For the text-containing cell, return its midpoint in [x, y] coordinate format. 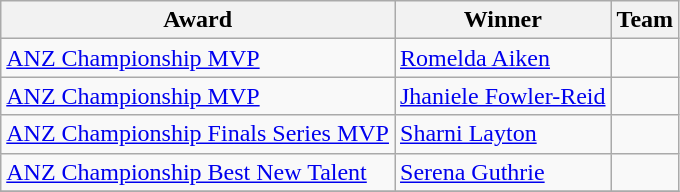
Romelda Aiken [502, 58]
Serena Guthrie [502, 172]
Jhaniele Fowler-Reid [502, 96]
ANZ Championship Finals Series MVP [198, 134]
Award [198, 20]
Team [645, 20]
ANZ Championship Best New Talent [198, 172]
Winner [502, 20]
Sharni Layton [502, 134]
